Provide the [X, Y] coordinate of the cell's center where the given text is located.  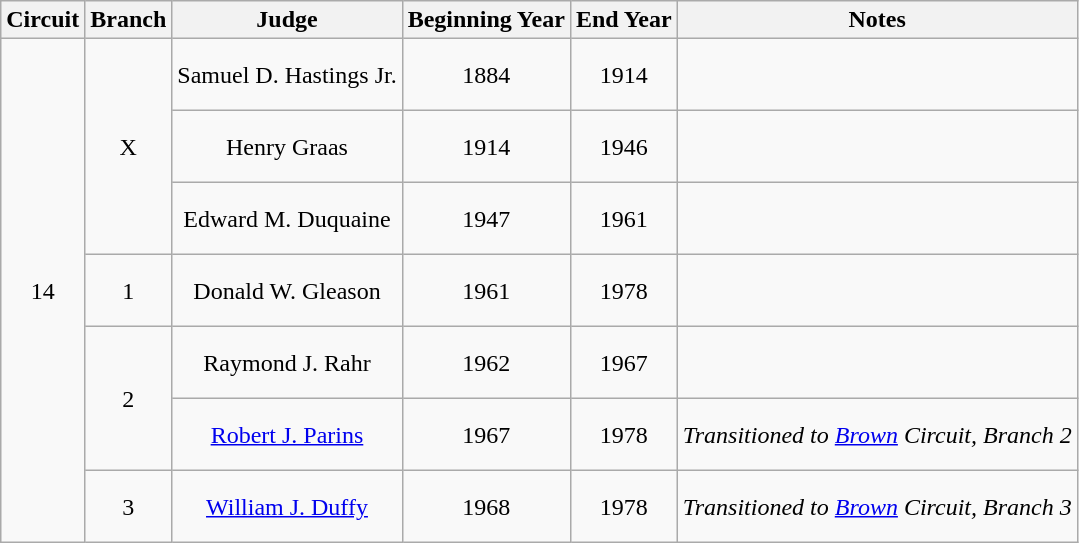
1947 [486, 219]
Edward M. Duquaine [287, 219]
Samuel D. Hastings Jr. [287, 75]
Transitioned to Brown Circuit, Branch 2 [877, 435]
Judge [287, 20]
1962 [486, 363]
End Year [624, 20]
14 [43, 291]
Notes [877, 20]
Branch [128, 20]
Circuit [43, 20]
1884 [486, 75]
Robert J. Parins [287, 435]
2 [128, 399]
Beginning Year [486, 20]
1 [128, 291]
Donald W. Gleason [287, 291]
X [128, 147]
1968 [486, 507]
3 [128, 507]
Transitioned to Brown Circuit, Branch 3 [877, 507]
Raymond J. Rahr [287, 363]
Henry Graas [287, 147]
William J. Duffy [287, 507]
1946 [624, 147]
